Locate the cell with the specified text and output its [x, y] center coordinate. 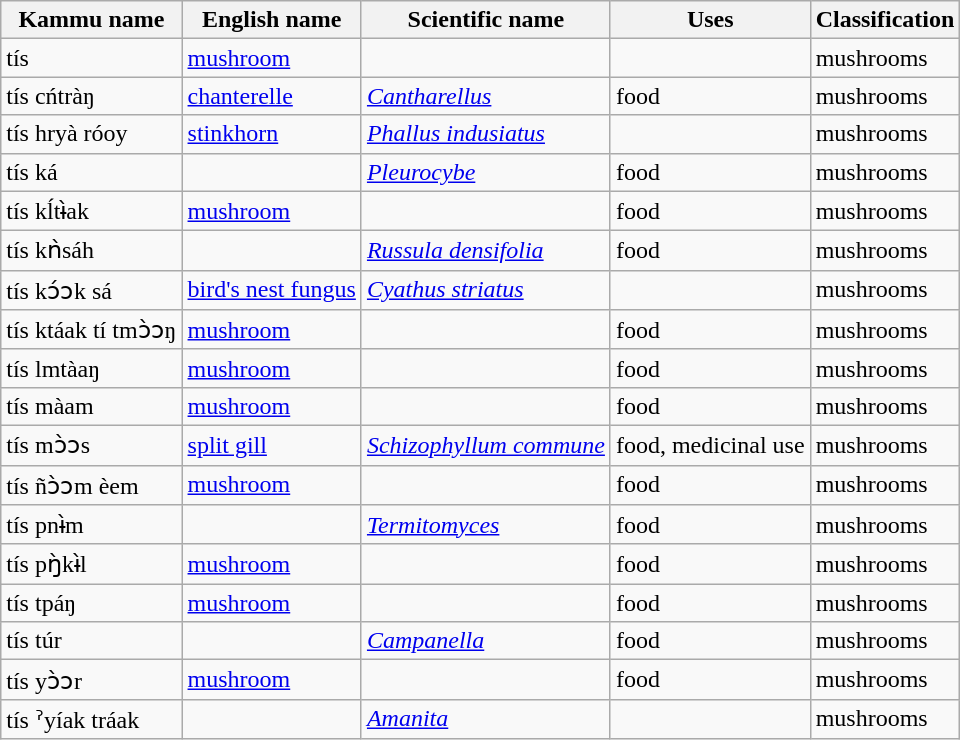
tís ktáak tí tmɔ̀ɔŋ [92, 330]
Campanella [486, 641]
tís ˀyíak tráak [92, 719]
Russula densifolia [486, 251]
stinkhorn [272, 134]
Pleurocybe [486, 172]
tís tpáŋ [92, 603]
tís cńtràŋ [92, 96]
tís mɔ̀ɔs [92, 445]
English name [272, 20]
food, medicinal use [710, 445]
tís kĺtɨ̀ak [92, 211]
Termitomyces [486, 525]
tís pŋ̀kɨ̀l [92, 564]
split gill [272, 445]
tís lmtàaŋ [92, 368]
Uses [710, 20]
bird's nest fungus [272, 290]
tís ká [92, 172]
Cantharellus [486, 96]
tís yɔ̀ɔr [92, 680]
tís pnɨ̀m [92, 525]
tís kɔ́ɔk sá [92, 290]
Scientific name [486, 20]
Phallus indusiatus [486, 134]
Amanita [486, 719]
tís hryà róoy [92, 134]
Classification [885, 20]
tís [92, 58]
Kammu name [92, 20]
Schizophyllum commune [486, 445]
Cyathus striatus [486, 290]
tís túr [92, 641]
chanterelle [272, 96]
tís kǹsáh [92, 251]
tís ñɔ̀ɔm èem [92, 485]
tís màam [92, 406]
